Return [x, y] of the center of cell containing provided text 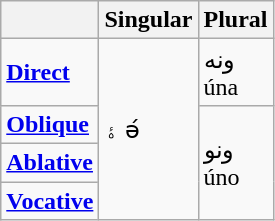
ونهúna [236, 72]
Direct [50, 72]
Singular [148, 20]
Vocative [50, 201]
Plural [236, 20]
ونوúno [236, 162]
ۀ ә́ [148, 130]
Oblique [50, 124]
Ablative [50, 162]
